Return the (X, Y) coordinate for the center point of the cell that contains the specified text.  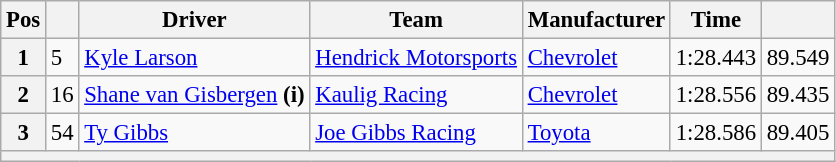
Manufacturer (596, 20)
1:28.586 (716, 133)
Hendrick Motorsports (416, 58)
89.549 (798, 58)
89.435 (798, 95)
Ty Gibbs (194, 133)
54 (62, 133)
Team (416, 20)
Shane van Gisbergen (i) (194, 95)
3 (24, 133)
1:28.556 (716, 95)
5 (62, 58)
89.405 (798, 133)
1 (24, 58)
Kyle Larson (194, 58)
Kaulig Racing (416, 95)
Driver (194, 20)
Toyota (596, 133)
Joe Gibbs Racing (416, 133)
Time (716, 20)
16 (62, 95)
1:28.443 (716, 58)
2 (24, 95)
Pos (24, 20)
